Detect which cell encompasses the target text, then output its (X, Y) center coordinate. 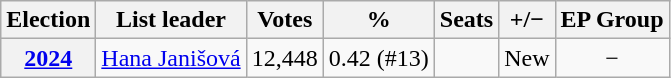
2024 (48, 58)
+/− (527, 20)
Votes (284, 20)
% (378, 20)
12,448 (284, 58)
Seats (466, 20)
List leader (171, 20)
New (527, 58)
0.42 (#13) (378, 58)
− (612, 58)
EP Group (612, 20)
Election (48, 20)
Hana Janišová (171, 58)
